Detect which cell encompasses the target text, then output its (X, Y) center coordinate. 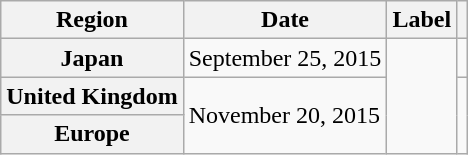
Date (285, 20)
Japan (92, 58)
Region (92, 20)
Label (422, 20)
November 20, 2015 (285, 115)
United Kingdom (92, 96)
September 25, 2015 (285, 58)
Europe (92, 134)
